Pinpoint the cell where the given text exists, returning its (X, Y) midpoint coordinate. 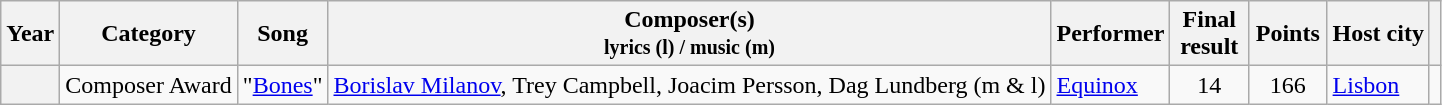
Performer (1110, 34)
Year (30, 34)
Finalresult (1210, 34)
166 (1288, 85)
Borislav Milanov, Trey Campbell, Joacim Persson, Dag Lundberg (m & l) (690, 85)
Composer Award (149, 85)
Composer(s)lyrics (l) / music (m) (690, 34)
Lisbon (1378, 85)
Equinox (1110, 85)
Host city (1378, 34)
14 (1210, 85)
Points (1288, 34)
Song (282, 34)
Category (149, 34)
"Bones" (282, 85)
